Detect which cell encompasses the target text, then output its (X, Y) center coordinate. 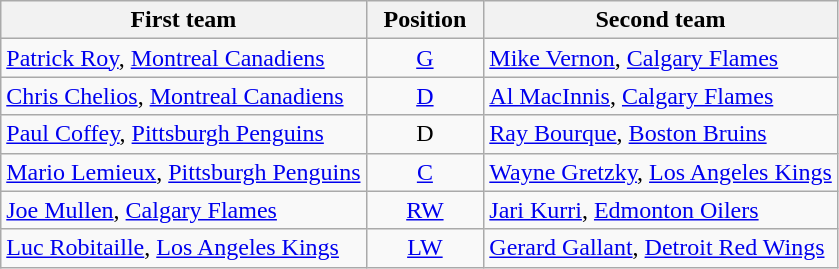
Mario Lemieux, Pittsburgh Penguins (184, 172)
Second team (661, 20)
Position (425, 20)
Gerard Gallant, Detroit Red Wings (661, 248)
Luc Robitaille, Los Angeles Kings (184, 248)
Chris Chelios, Montreal Canadiens (184, 96)
LW (425, 248)
RW (425, 210)
Jari Kurri, Edmonton Oilers (661, 210)
Ray Bourque, Boston Bruins (661, 134)
Mike Vernon, Calgary Flames (661, 58)
Wayne Gretzky, Los Angeles Kings (661, 172)
Paul Coffey, Pittsburgh Penguins (184, 134)
Patrick Roy, Montreal Canadiens (184, 58)
Al MacInnis, Calgary Flames (661, 96)
C (425, 172)
First team (184, 20)
G (425, 58)
Joe Mullen, Calgary Flames (184, 210)
